Output the [X, Y] coordinate of the center of the cell containing the given text.  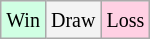
Win [24, 20]
Draw [72, 20]
Loss [126, 20]
